For the text-containing cell, return its midpoint in (X, Y) coordinate format. 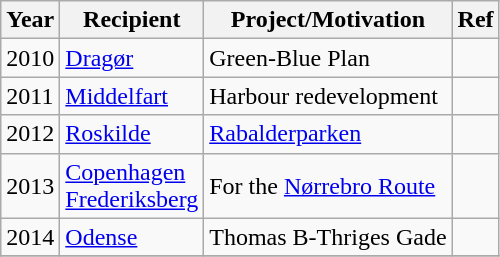
Thomas B-Thriges Gade (328, 237)
Dragør (132, 58)
Project/Motivation (328, 20)
2013 (30, 186)
Roskilde (132, 134)
Recipient (132, 20)
Year (30, 20)
2011 (30, 96)
2014 (30, 237)
For the Nørrebro Route (328, 186)
Harbour redevelopment (328, 96)
Odense (132, 237)
Copenhagen Frederiksberg (132, 186)
2012 (30, 134)
Green-Blue Plan (328, 58)
2010 (30, 58)
Ref (476, 20)
Middelfart (132, 96)
Rabalderparken (328, 134)
